Find where the given text appears and provide that cell's center as (x, y) coordinate. 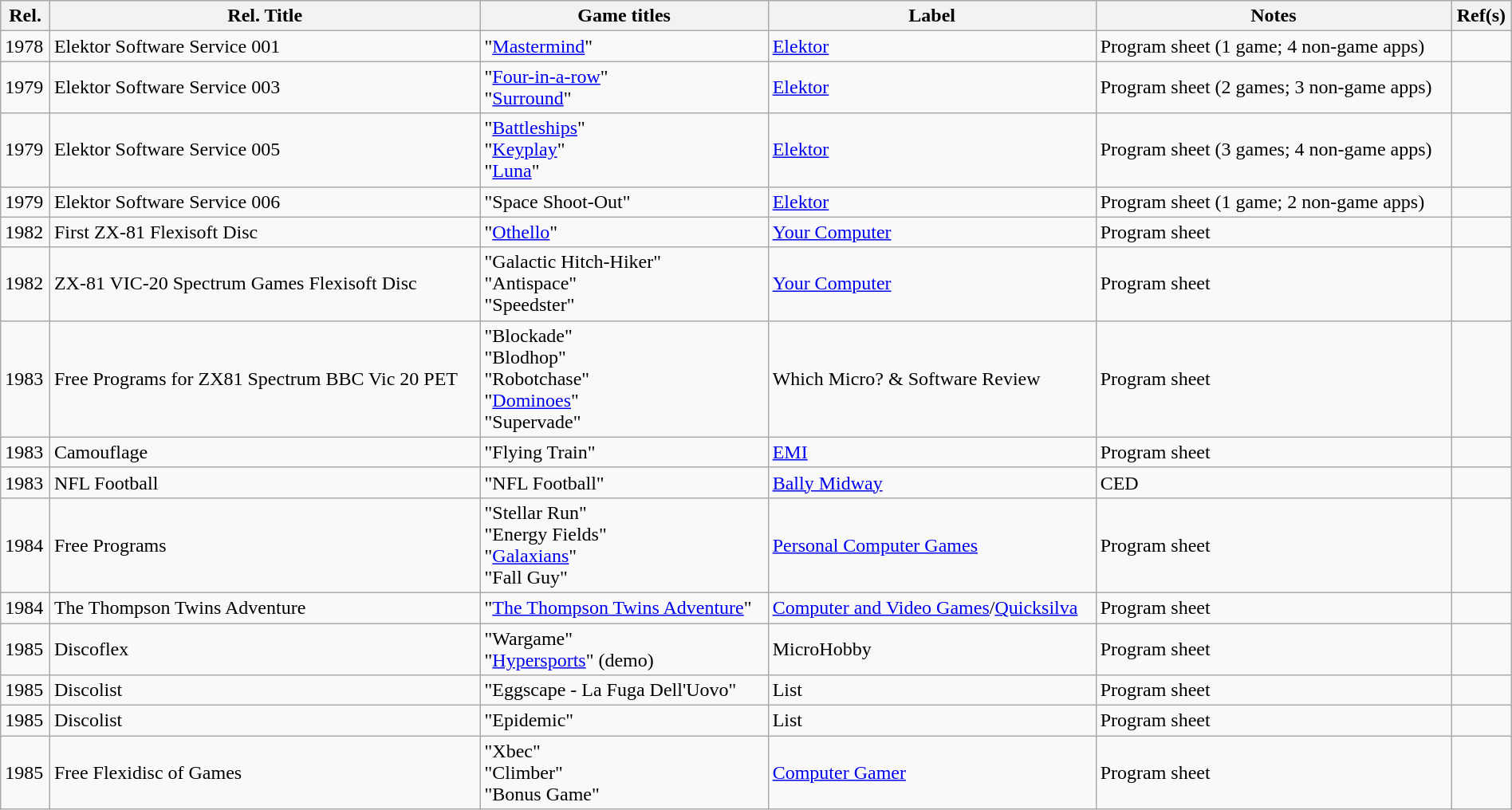
Program sheet (2 games; 3 non-game apps) (1274, 88)
Discoflex (265, 649)
Program sheet (3 games; 4 non-game apps) (1274, 150)
"Battleships""Keyplay""Luna" (624, 150)
Rel. (26, 16)
CED (1274, 482)
Game titles (624, 16)
Program sheet (1 game; 2 non-game apps) (1274, 202)
"The Thompson Twins Adventure" (624, 607)
"Space Shoot-Out" (624, 202)
NFL Football (265, 482)
Bally Midway (931, 482)
Label (931, 16)
"Stellar Run""Energy Fields""Galaxians""Fall Guy" (624, 545)
"Eggscape - La Fuga Dell'Uovo" (624, 690)
Elektor Software Service 006 (265, 202)
Which Micro? & Software Review (931, 379)
Personal Computer Games (931, 545)
Camouflage (265, 452)
Elektor Software Service 001 (265, 46)
ZX-81 VIC-20 Spectrum Games Flexisoft Disc (265, 284)
"Othello" (624, 232)
Program sheet (1 game; 4 non-game apps) (1274, 46)
"Galactic Hitch-Hiker""Antispace""Speedster" (624, 284)
"Blockade""Blodhop""Robotchase""Dominoes""Supervade" (624, 379)
First ZX-81 Flexisoft Disc (265, 232)
MicroHobby (931, 649)
Free Flexidisc of Games (265, 773)
"Wargame""Hypersports" (demo) (624, 649)
Rel. Title (265, 16)
"Xbec""Climber""Bonus Game" (624, 773)
"Epidemic" (624, 721)
Elektor Software Service 005 (265, 150)
The Thompson Twins Adventure (265, 607)
EMI (931, 452)
"Flying Train" (624, 452)
Free Programs for ZX81 Spectrum BBC Vic 20 PET (265, 379)
Free Programs (265, 545)
"Mastermind" (624, 46)
"Four-in-a-row""Surround" (624, 88)
Elektor Software Service 003 (265, 88)
"NFL Football" (624, 482)
Notes (1274, 16)
Ref(s) (1482, 16)
Computer and Video Games/Quicksilva (931, 607)
1978 (26, 46)
Computer Gamer (931, 773)
